Extract the [X, Y] coordinate from the center of the cell holding the provided text.  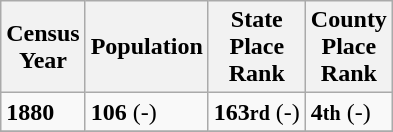
Population [146, 47]
163rd (-) [256, 112]
CountyPlaceRank [348, 47]
CensusYear [43, 47]
StatePlaceRank [256, 47]
1880 [43, 112]
106 (-) [146, 112]
4th (-) [348, 112]
